Detect which cell encompasses the target text, then output its (x, y) center coordinate. 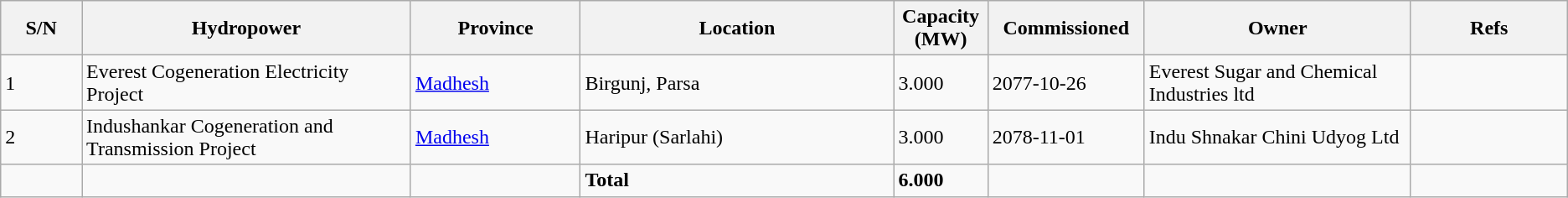
Hydropower (246, 29)
Commissioned (1065, 29)
Total (737, 180)
Capacity (MW) (941, 29)
Owner (1277, 29)
Indushankar Cogeneration and Transmission Project (246, 138)
Refs (1489, 29)
2078-11-01 (1065, 138)
Everest Sugar and Chemical Industries ltd (1277, 82)
2077-10-26 (1065, 82)
Haripur (Sarlahi) (737, 138)
Location (737, 29)
S/N (42, 29)
Indu Shnakar Chini Udyog Ltd (1277, 138)
Everest Cogeneration Electricity Project (246, 82)
6.000 (941, 180)
Birgunj, Parsa (737, 82)
2 (42, 138)
1 (42, 82)
Province (496, 29)
